Find where the given text appears and provide that cell's center as (X, Y) coordinate. 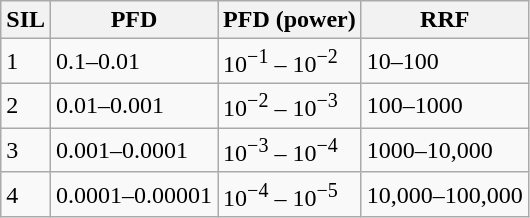
0.0001–0.00001 (134, 194)
0.1–0.01 (134, 62)
4 (26, 194)
0.001–0.0001 (134, 150)
3 (26, 150)
100–1000 (444, 106)
10−4 – 10−5 (290, 194)
PFD (134, 20)
2 (26, 106)
SIL (26, 20)
1000–10,000 (444, 150)
0.01–0.001 (134, 106)
1 (26, 62)
10−3 – 10−4 (290, 150)
PFD (power) (290, 20)
10−1 – 10−2 (290, 62)
RRF (444, 20)
10–100 (444, 62)
10,000–100,000 (444, 194)
10−2 – 10−3 (290, 106)
